Extract the (x, y) coordinate from the center of the cell holding the provided text.  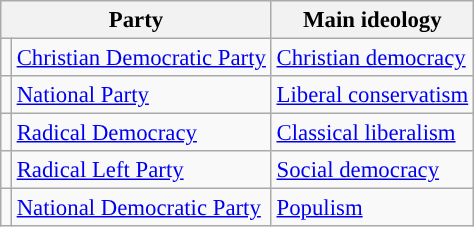
Classical liberalism (372, 133)
Christian Democratic Party (141, 58)
National Party (141, 95)
Populism (372, 208)
Radical Left Party (141, 170)
Christian democracy (372, 58)
Party (136, 20)
Liberal conservatism (372, 95)
Main ideology (372, 20)
Radical Democracy (141, 133)
Social democracy (372, 170)
National Democratic Party (141, 208)
